From the cell containing the given text, extract its center point as (X, Y) coordinate. 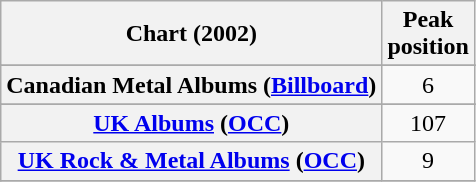
Canadian Metal Albums (Billboard) (192, 85)
6 (428, 85)
Chart (2002) (192, 34)
107 (428, 123)
UK Rock & Metal Albums (OCC) (192, 161)
Peakposition (428, 34)
9 (428, 161)
UK Albums (OCC) (192, 123)
